Search for the cell housing the specified text and yield its (X, Y) center coordinate. 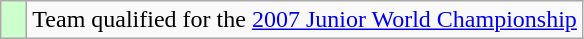
Team qualified for the 2007 Junior World Championship (305, 20)
